Scan for the cell matching the given text and deliver its (X, Y) coordinate at center. 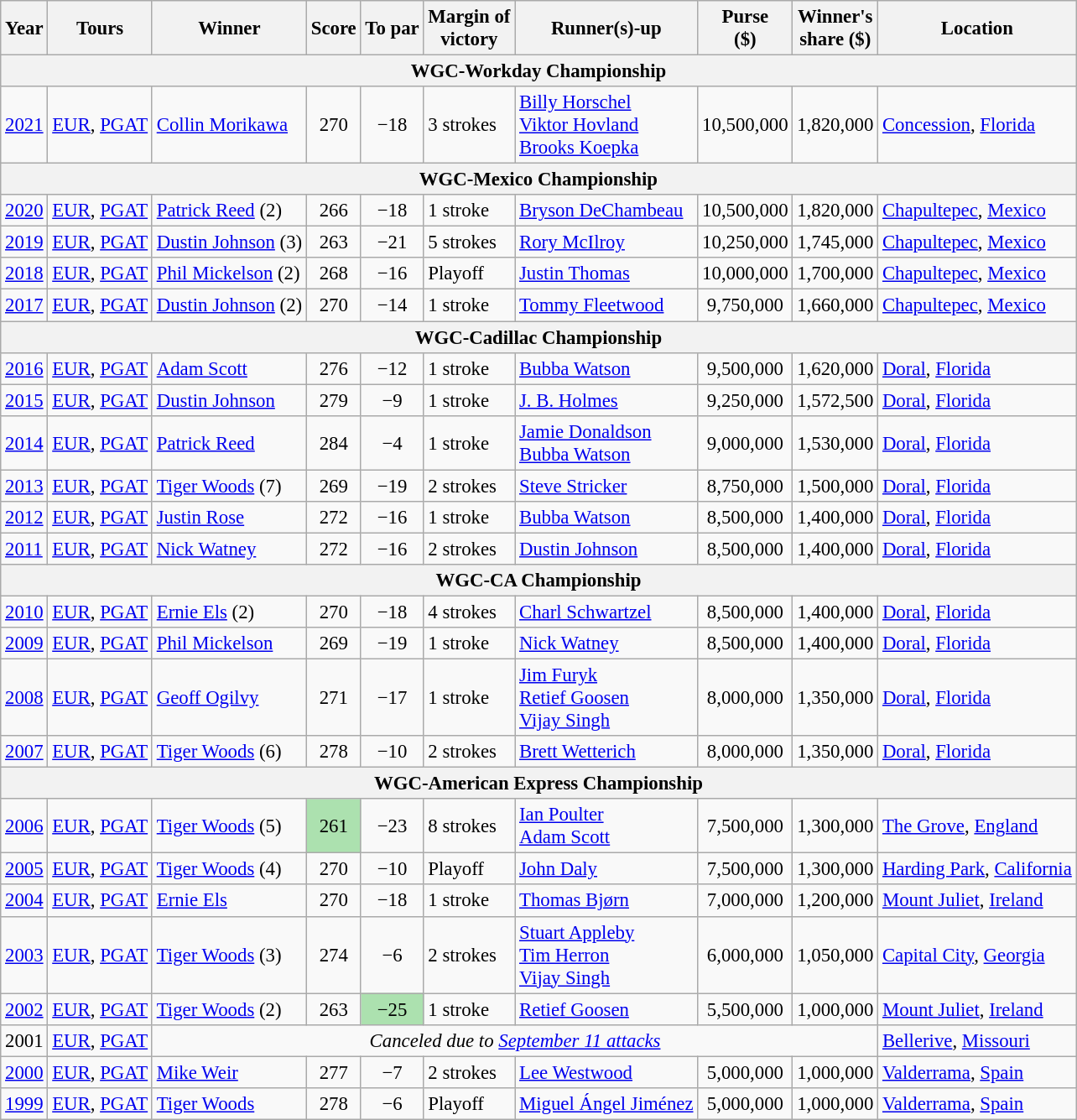
1,745,000 (835, 242)
−23 (393, 826)
2014 (24, 443)
277 (334, 1072)
271 (334, 698)
Location (977, 29)
The Grove, England (977, 826)
Purse($) (745, 29)
2008 (24, 698)
2003 (24, 955)
2002 (24, 1009)
2013 (24, 486)
John Daly (606, 869)
Tommy Fleetwood (606, 305)
Jamie Donaldson Bubba Watson (606, 443)
Tours (101, 29)
Billy Horschel Viktor Hovland Brooks Koepka (606, 125)
2005 (24, 869)
276 (334, 368)
8,750,000 (745, 486)
2006 (24, 826)
2010 (24, 612)
279 (334, 400)
2015 (24, 400)
Tiger Woods (4) (229, 869)
Tiger Woods (5) (229, 826)
Tiger Woods (3) (229, 955)
2016 (24, 368)
2000 (24, 1072)
Patrick Reed (229, 443)
Capital City, Georgia (977, 955)
Margin ofvictory (470, 29)
4 strokes (470, 612)
Miguel Ángel Jiménez (606, 1104)
10,000,000 (745, 274)
Steve Stricker (606, 486)
Winner'sshare ($) (835, 29)
1,572,500 (835, 400)
−7 (393, 1072)
Phil Mickelson (2) (229, 274)
J. B. Holmes (606, 400)
−25 (393, 1009)
284 (334, 443)
5 strokes (470, 242)
−17 (393, 698)
WGC-Mexico Championship (538, 180)
1,500,000 (835, 486)
Adam Scott (229, 368)
Tiger Woods (6) (229, 752)
2018 (24, 274)
−14 (393, 305)
Dustin Johnson (2) (229, 305)
Score (334, 29)
Concession, Florida (977, 125)
−12 (393, 368)
2004 (24, 901)
Runner(s)-up (606, 29)
Patrick Reed (2) (229, 211)
268 (334, 274)
2007 (24, 752)
6,000,000 (745, 955)
−9 (393, 400)
Collin Morikawa (229, 125)
1,050,000 (835, 955)
9,250,000 (745, 400)
To par (393, 29)
Tiger Woods (7) (229, 486)
1,530,000 (835, 443)
8 strokes (470, 826)
Ernie Els (2) (229, 612)
Jim Furyk Retief Goosen Vijay Singh (606, 698)
Year (24, 29)
2011 (24, 549)
9,750,000 (745, 305)
1,700,000 (835, 274)
Dustin Johnson (3) (229, 242)
Charl Schwartzel (606, 612)
Canceled due to September 11 attacks (515, 1040)
Geoff Ogilvy (229, 698)
1,620,000 (835, 368)
2019 (24, 242)
1,200,000 (835, 901)
Lee Westwood (606, 1072)
−4 (393, 443)
5,500,000 (745, 1009)
WGC-American Express Championship (538, 784)
2017 (24, 305)
Winner (229, 29)
266 (334, 211)
2021 (24, 125)
Bellerive, Missouri (977, 1040)
Brett Wetterich (606, 752)
Justin Thomas (606, 274)
2001 (24, 1040)
10,250,000 (745, 242)
Stuart Appleby Tim Herron Vijay Singh (606, 955)
Rory McIlroy (606, 242)
Phil Mickelson (229, 643)
Mike Weir (229, 1072)
Harding Park, California (977, 869)
Ian Poulter Adam Scott (606, 826)
2009 (24, 643)
Thomas Bjørn (606, 901)
WGC-Cadillac Championship (538, 337)
3 strokes (470, 125)
2012 (24, 518)
−21 (393, 242)
261 (334, 826)
Bryson DeChambeau (606, 211)
Retief Goosen (606, 1009)
7,000,000 (745, 901)
Justin Rose (229, 518)
WGC-Workday Championship (538, 71)
Tiger Woods (2) (229, 1009)
9,500,000 (745, 368)
1999 (24, 1104)
2020 (24, 211)
Tiger Woods (229, 1104)
1,660,000 (835, 305)
9,000,000 (745, 443)
WGC-CA Championship (538, 581)
Ernie Els (229, 901)
274 (334, 955)
